Pinpoint the cell where the given text exists, returning its (X, Y) midpoint coordinate. 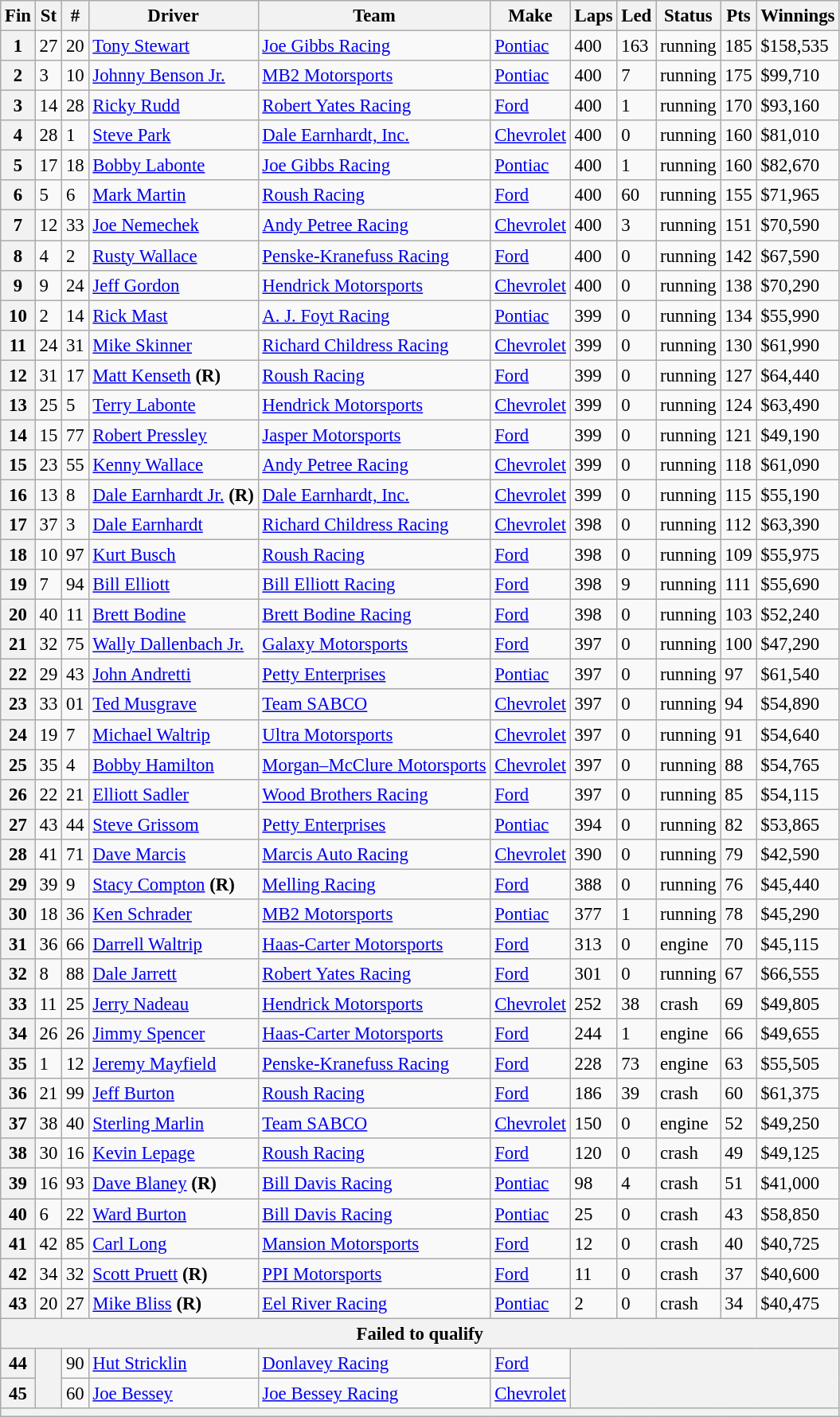
Ricky Rudd (174, 106)
112 (739, 525)
$81,010 (798, 135)
Eel River Racing (374, 1303)
Michael Waltrip (174, 734)
$49,190 (798, 435)
70 (739, 944)
$93,160 (798, 106)
388 (594, 884)
Dale Earnhardt Jr. (R) (174, 495)
Dale Jarrett (174, 974)
Rick Mast (174, 315)
99 (75, 1094)
313 (594, 944)
Kurt Busch (174, 555)
Steve Grissom (174, 824)
Led (637, 16)
Joe Bessey (174, 1393)
Bobby Labonte (174, 166)
$58,850 (798, 1214)
PPI Motorsports (374, 1274)
Matt Kenseth (R) (174, 375)
Dave Blaney (R) (174, 1184)
170 (739, 106)
Jeff Gordon (174, 285)
118 (739, 465)
90 (75, 1364)
Donlavey Racing (374, 1364)
$49,125 (798, 1154)
67 (739, 974)
134 (739, 315)
228 (594, 1064)
Brett Bodine Racing (374, 615)
Carl Long (174, 1243)
Sterling Marlin (174, 1124)
111 (739, 585)
$45,290 (798, 914)
$40,475 (798, 1303)
Kenny Wallace (174, 465)
$40,600 (798, 1274)
244 (594, 1034)
$70,590 (798, 225)
Jeff Burton (174, 1094)
$54,765 (798, 765)
Hut Stricklin (174, 1364)
185 (739, 46)
Pts (739, 16)
$49,805 (798, 1004)
79 (739, 855)
150 (594, 1124)
$54,115 (798, 794)
186 (594, 1094)
63 (739, 1064)
$55,690 (798, 585)
$41,000 (798, 1184)
$49,250 (798, 1124)
$49,655 (798, 1034)
$52,240 (798, 615)
A. J. Foyt Racing (374, 315)
Mike Skinner (174, 345)
$66,555 (798, 974)
Terry Labonte (174, 405)
301 (594, 974)
394 (594, 824)
$158,535 (798, 46)
Wally Dallenbach Jr. (174, 644)
Melling Racing (374, 884)
142 (739, 256)
98 (594, 1184)
Darrell Waltrip (174, 944)
175 (739, 76)
Ward Burton (174, 1214)
$61,990 (798, 345)
Johnny Benson Jr. (174, 76)
76 (739, 884)
Brett Bodine (174, 615)
120 (594, 1154)
Morgan–McClure Motorsports (374, 765)
Laps (594, 16)
51 (739, 1184)
377 (594, 914)
Stacy Compton (R) (174, 884)
75 (75, 644)
Mansion Motorsports (374, 1243)
Jasper Motorsports (374, 435)
$64,440 (798, 375)
109 (739, 555)
$61,540 (798, 675)
127 (739, 375)
77 (75, 435)
Marcis Auto Racing (374, 855)
Bill Elliott Racing (374, 585)
55 (75, 465)
$55,190 (798, 495)
Joe Nemechek (174, 225)
82 (739, 824)
# (75, 16)
Wood Brothers Racing (374, 794)
Driver (174, 16)
Jerry Nadeau (174, 1004)
Ken Schrader (174, 914)
Bobby Hamilton (174, 765)
Status (688, 16)
121 (739, 435)
Tony Stewart (174, 46)
$63,390 (798, 525)
01 (75, 705)
Ted Musgrave (174, 705)
78 (739, 914)
$55,990 (798, 315)
$61,090 (798, 465)
Fin (18, 16)
100 (739, 644)
Dale Earnhardt (174, 525)
Make (530, 16)
$63,490 (798, 405)
49 (739, 1154)
$53,865 (798, 824)
52 (739, 1124)
115 (739, 495)
Failed to qualify (420, 1333)
$45,115 (798, 944)
Mike Bliss (R) (174, 1303)
155 (739, 195)
Jeremy Mayfield (174, 1064)
John Andretti (174, 675)
$71,965 (798, 195)
$40,725 (798, 1243)
$54,890 (798, 705)
$61,375 (798, 1094)
Joe Bessey Racing (374, 1393)
93 (75, 1184)
$45,440 (798, 884)
$55,975 (798, 555)
$70,290 (798, 285)
91 (739, 734)
$55,505 (798, 1064)
130 (739, 345)
138 (739, 285)
Robert Pressley (174, 435)
$99,710 (798, 76)
Ultra Motorsports (374, 734)
69 (739, 1004)
Scott Pruett (R) (174, 1274)
St (48, 16)
Team (374, 16)
$82,670 (798, 166)
252 (594, 1004)
45 (18, 1393)
73 (637, 1064)
Jimmy Spencer (174, 1034)
151 (739, 225)
Winnings (798, 16)
Elliott Sadler (174, 794)
Dave Marcis (174, 855)
163 (637, 46)
$54,640 (798, 734)
71 (75, 855)
Kevin Lepage (174, 1154)
390 (594, 855)
Steve Park (174, 135)
$67,590 (798, 256)
$47,290 (798, 644)
Mark Martin (174, 195)
$42,590 (798, 855)
103 (739, 615)
124 (739, 405)
Bill Elliott (174, 585)
Galaxy Motorsports (374, 644)
Rusty Wallace (174, 256)
